Detect which cell encompasses the target text, then output its (X, Y) center coordinate. 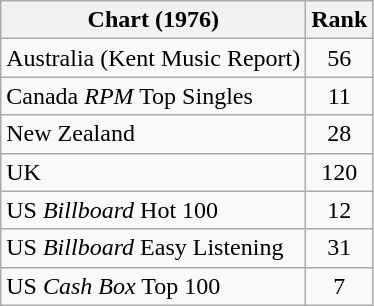
56 (340, 58)
Chart (1976) (154, 20)
UK (154, 172)
Rank (340, 20)
US Cash Box Top 100 (154, 286)
US Billboard Easy Listening (154, 248)
New Zealand (154, 134)
12 (340, 210)
Australia (Kent Music Report) (154, 58)
31 (340, 248)
7 (340, 286)
Canada RPM Top Singles (154, 96)
28 (340, 134)
US Billboard Hot 100 (154, 210)
11 (340, 96)
120 (340, 172)
